Provide the (X, Y) coordinate of the cell's center where the given text is located.  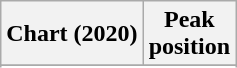
Chart (2020) (72, 34)
Peakposition (189, 34)
